Pinpoint the cell where the given text exists, returning its [x, y] midpoint coordinate. 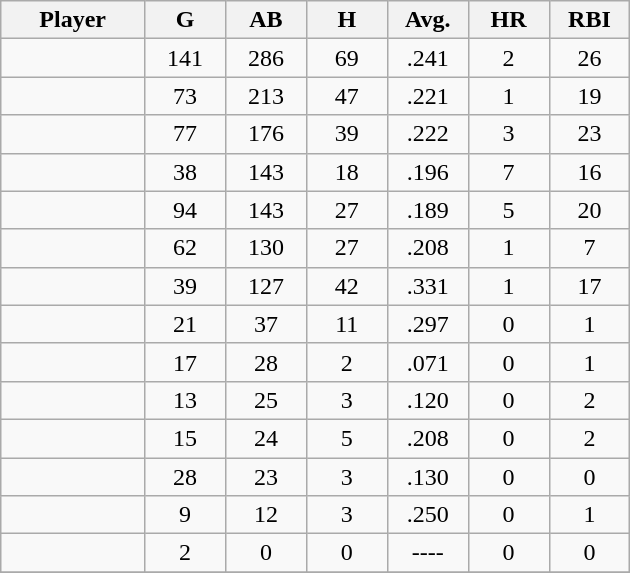
11 [346, 324]
RBI [590, 20]
16 [590, 172]
141 [186, 58]
24 [266, 438]
.331 [428, 286]
26 [590, 58]
.250 [428, 515]
.130 [428, 477]
38 [186, 172]
.071 [428, 362]
130 [266, 248]
77 [186, 134]
HR [508, 20]
.196 [428, 172]
37 [266, 324]
25 [266, 400]
.241 [428, 58]
AB [266, 20]
13 [186, 400]
12 [266, 515]
47 [346, 96]
G [186, 20]
73 [186, 96]
20 [590, 210]
19 [590, 96]
15 [186, 438]
21 [186, 324]
69 [346, 58]
.222 [428, 134]
H [346, 20]
9 [186, 515]
Avg. [428, 20]
94 [186, 210]
Player [73, 20]
62 [186, 248]
176 [266, 134]
213 [266, 96]
.221 [428, 96]
127 [266, 286]
.120 [428, 400]
.297 [428, 324]
.189 [428, 210]
---- [428, 553]
286 [266, 58]
18 [346, 172]
42 [346, 286]
